Determine the (x, y) coordinate at the center of the cell enclosing the given text.  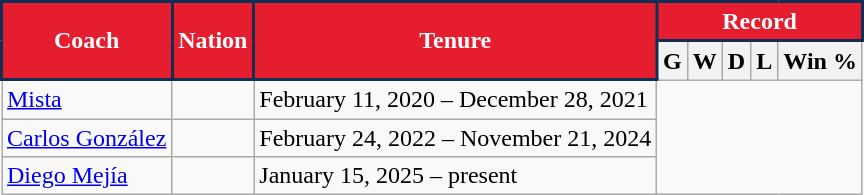
Tenure (456, 41)
Coach (87, 41)
January 15, 2025 – present (456, 176)
Record (760, 22)
Nation (213, 41)
Carlos González (87, 138)
Diego Mejía (87, 176)
February 24, 2022 – November 21, 2024 (456, 138)
Mista (87, 100)
L (764, 60)
G (672, 60)
D (736, 60)
W (704, 60)
February 11, 2020 – December 28, 2021 (456, 100)
Win % (820, 60)
